Capture the cell that displays the provided text and extract its (x, y) central coordinate. 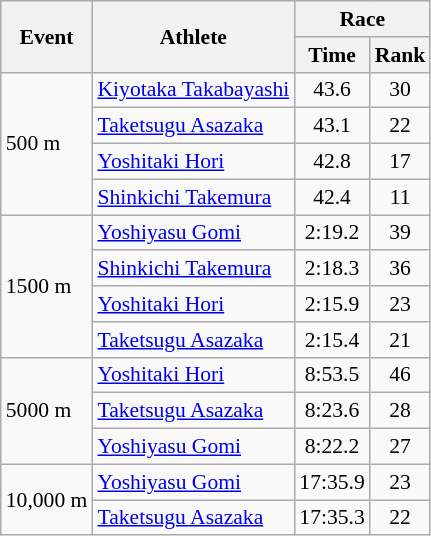
43.6 (332, 90)
2:15.4 (332, 340)
17:35.3 (332, 518)
Athlete (193, 36)
42.8 (332, 162)
2:15.9 (332, 304)
11 (400, 197)
43.1 (332, 126)
8:22.2 (332, 447)
36 (400, 269)
Time (332, 55)
2:18.3 (332, 269)
28 (400, 411)
21 (400, 340)
Event (47, 36)
39 (400, 233)
500 m (47, 143)
5000 m (47, 410)
17 (400, 162)
27 (400, 447)
1500 m (47, 286)
46 (400, 375)
30 (400, 90)
Rank (400, 55)
17:35.9 (332, 482)
2:19.2 (332, 233)
Race (362, 19)
Kiyotaka Takabayashi (193, 90)
8:53.5 (332, 375)
42.4 (332, 197)
8:23.6 (332, 411)
10,000 m (47, 500)
